Capture the cell that displays the provided text and extract its [x, y] central coordinate. 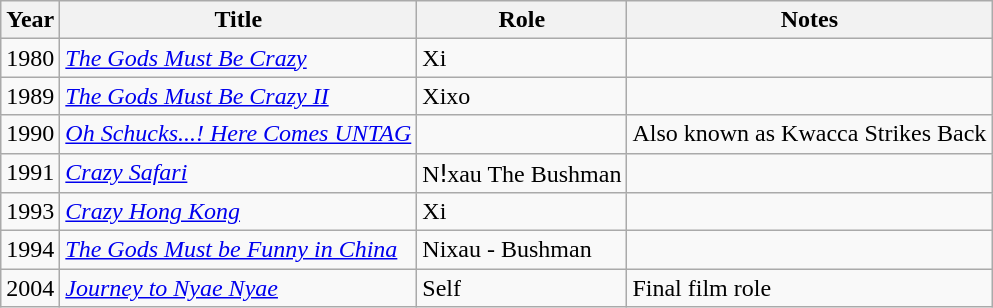
1989 [30, 96]
Crazy Safari [238, 173]
Also known as Kwacca Strikes Back [810, 134]
1990 [30, 134]
Xixo [522, 96]
Nixau - Bushman [522, 250]
Notes [810, 20]
1980 [30, 58]
Journey to Nyae Nyae [238, 288]
Self [522, 288]
Oh Schucks...! Here Comes UNTAG [238, 134]
Role [522, 20]
Final film role [810, 288]
Year [30, 20]
The Gods Must Be Crazy II [238, 96]
Nǃxau The Bushman [522, 173]
1994 [30, 250]
1991 [30, 173]
1993 [30, 212]
Crazy Hong Kong [238, 212]
The Gods Must Be Crazy [238, 58]
Title [238, 20]
The Gods Must be Funny in China [238, 250]
2004 [30, 288]
